From the cell containing the given text, extract its center point as (X, Y) coordinate. 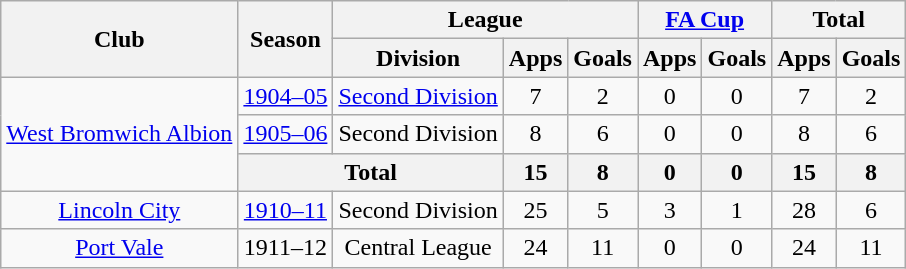
Central League (418, 248)
League (486, 20)
Season (286, 39)
Lincoln City (120, 210)
Club (120, 39)
1905–06 (286, 134)
FA Cup (705, 20)
1 (737, 210)
1904–05 (286, 96)
5 (603, 210)
28 (804, 210)
3 (670, 210)
West Bromwich Albion (120, 134)
Division (418, 58)
1910–11 (286, 210)
25 (535, 210)
Port Vale (120, 248)
1911–12 (286, 248)
